Search for the cell housing the specified text and yield its [x, y] center coordinate. 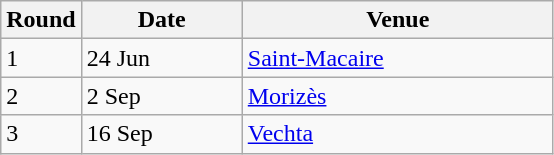
Vechta [398, 134]
Round [41, 20]
2 [41, 96]
Morizès [398, 96]
24 Jun [162, 58]
Venue [398, 20]
Date [162, 20]
3 [41, 134]
Saint-Macaire [398, 58]
2 Sep [162, 96]
1 [41, 58]
16 Sep [162, 134]
